Extract the (x, y) coordinate from the center of the cell holding the provided text.  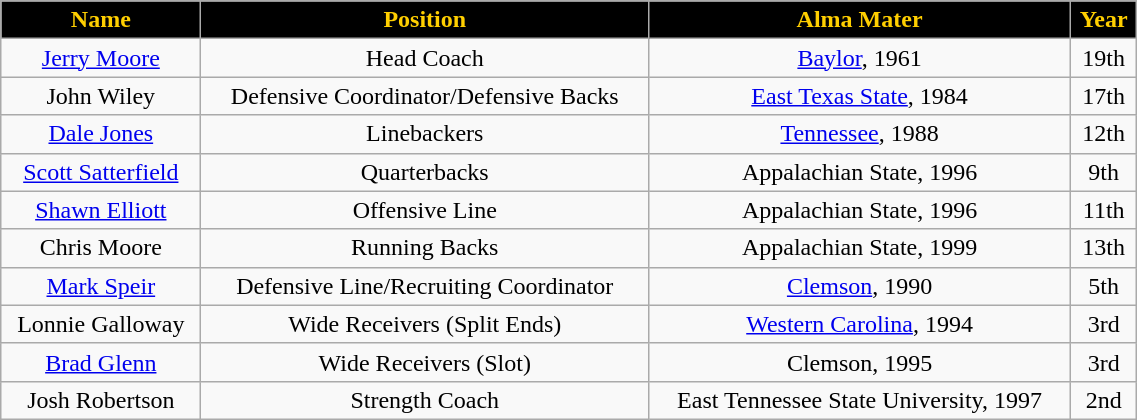
Wide Receivers (Split Ends) (425, 324)
Defensive Coordinator/Defensive Backs (425, 96)
Linebackers (425, 134)
Head Coach (425, 58)
Baylor, 1961 (860, 58)
Mark Speir (101, 286)
Josh Robertson (101, 400)
Brad Glenn (101, 362)
Position (425, 20)
Name (101, 20)
12th (1104, 134)
Wide Receivers (Slot) (425, 362)
2nd (1104, 400)
11th (1104, 210)
Defensive Line/Recruiting Coordinator (425, 286)
Shawn Elliott (101, 210)
13th (1104, 248)
19th (1104, 58)
Dale Jones (101, 134)
Lonnie Galloway (101, 324)
Tennessee, 1988 (860, 134)
John Wiley (101, 96)
Western Carolina, 1994 (860, 324)
Clemson, 1995 (860, 362)
Chris Moore (101, 248)
Jerry Moore (101, 58)
17th (1104, 96)
Alma Mater (860, 20)
Running Backs (425, 248)
Scott Satterfield (101, 172)
Quarterbacks (425, 172)
Appalachian State, 1999 (860, 248)
Strength Coach (425, 400)
East Texas State, 1984 (860, 96)
East Tennessee State University, 1997 (860, 400)
Year (1104, 20)
9th (1104, 172)
Offensive Line (425, 210)
Clemson, 1990 (860, 286)
5th (1104, 286)
